Identify which cell holds the provided text, then report its (X, Y) central coordinate. 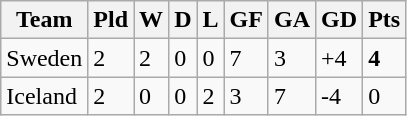
-4 (340, 96)
GF (246, 20)
GD (340, 20)
+4 (340, 58)
Sweden (44, 58)
GA (292, 20)
D (183, 20)
Pld (111, 20)
L (210, 20)
Team (44, 20)
Iceland (44, 96)
W (152, 20)
4 (384, 58)
Pts (384, 20)
